Return [X, Y] of the center of cell containing provided text 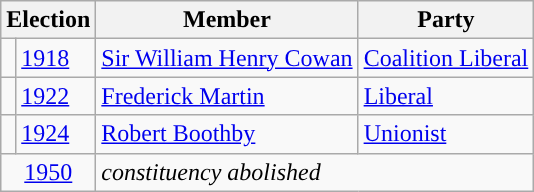
Member [227, 20]
Frederick Martin [227, 96]
Sir William Henry Cowan [227, 58]
1924 [56, 134]
1950 [48, 172]
Robert Boothby [227, 134]
Coalition Liberal [446, 58]
constituency abolished [315, 172]
Election [48, 20]
Unionist [446, 134]
Party [446, 20]
1922 [56, 96]
1918 [56, 58]
Liberal [446, 96]
